Detect which cell encompasses the target text, then output its [X, Y] center coordinate. 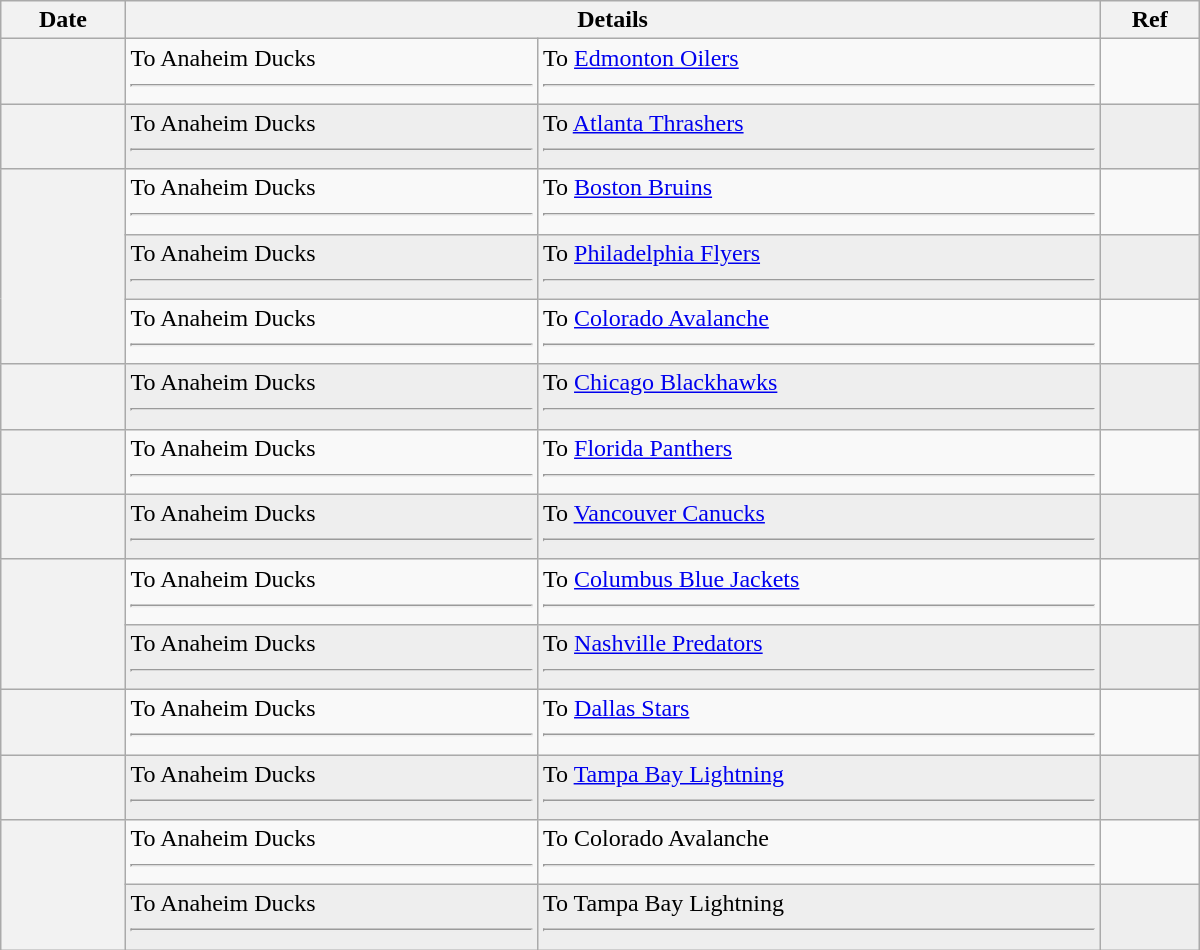
To Atlanta Thrashers [820, 136]
To Edmonton Oilers [820, 72]
Date [63, 20]
To Chicago Blackhawks [820, 396]
To Philadelphia Flyers [820, 266]
To Dallas Stars [820, 722]
Details [612, 20]
To Nashville Predators [820, 656]
Ref [1150, 20]
To Florida Panthers [820, 462]
To Vancouver Canucks [820, 526]
To Boston Bruins [820, 202]
To Columbus Blue Jackets [820, 592]
